Return the (X, Y) coordinate for the center point of the cell that contains the specified text.  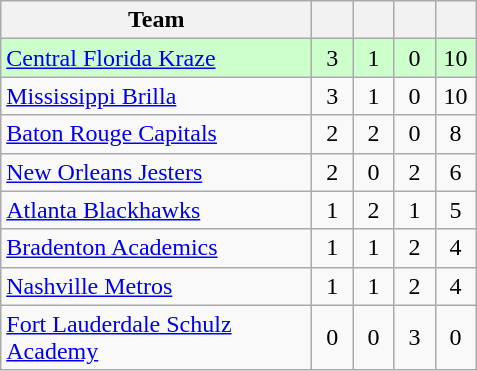
6 (456, 172)
8 (456, 134)
5 (456, 210)
Bradenton Academics (156, 248)
Nashville Metros (156, 286)
Atlanta Blackhawks (156, 210)
Fort Lauderdale Schulz Academy (156, 338)
Team (156, 20)
Mississippi Brilla (156, 96)
New Orleans Jesters (156, 172)
Central Florida Kraze (156, 58)
Baton Rouge Capitals (156, 134)
